Search for the cell housing the specified text and yield its (x, y) center coordinate. 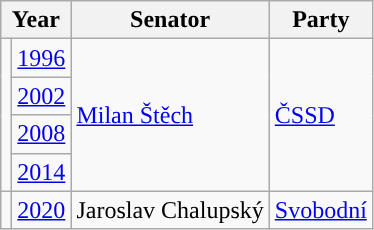
Svobodní (320, 210)
Party (320, 20)
Milan Štěch (170, 115)
2014 (42, 172)
ČSSD (320, 115)
2002 (42, 96)
Senator (170, 20)
1996 (42, 58)
2008 (42, 134)
Jaroslav Chalupský (170, 210)
2020 (42, 210)
Year (36, 20)
